Provide the [X, Y] coordinate of the cell's center where the given text is located.  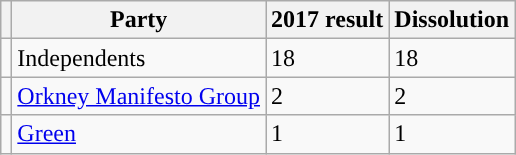
Party [139, 20]
Green [139, 134]
2017 result [328, 20]
Dissolution [452, 20]
Independents [139, 58]
Orkney Manifesto Group [139, 96]
